Extract the [X, Y] coordinate from the center of the cell holding the provided text.  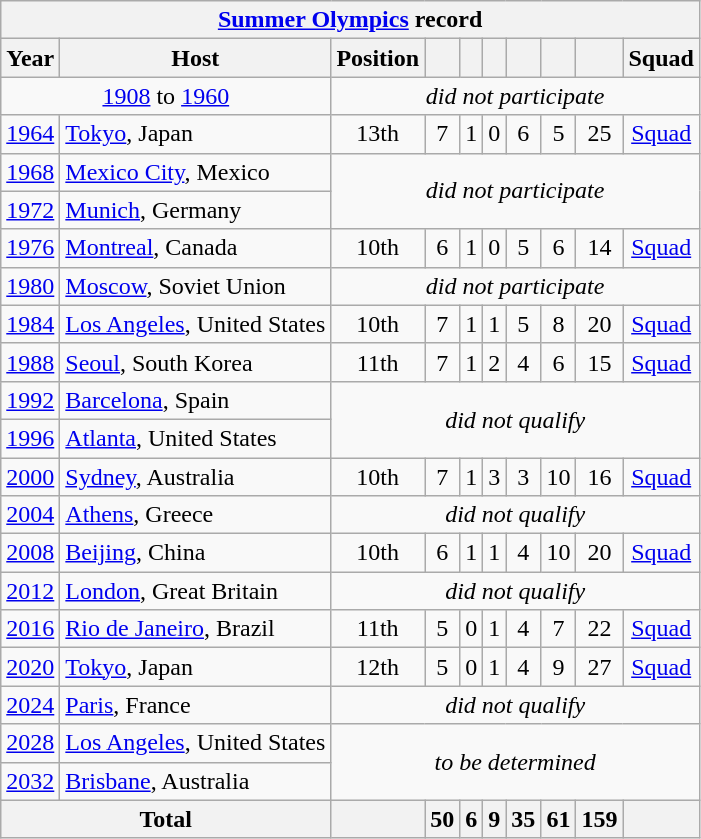
Sydney, Australia [196, 477]
1968 [30, 172]
London, Great Britain [196, 591]
Moscow, Soviet Union [196, 286]
Montreal, Canada [196, 248]
8 [558, 324]
14 [600, 248]
2016 [30, 629]
1972 [30, 210]
Total [166, 819]
50 [442, 819]
Atlanta, United States [196, 438]
Year [30, 58]
2000 [30, 477]
1980 [30, 286]
Summer Olympics record [350, 20]
1976 [30, 248]
Position [378, 58]
2012 [30, 591]
25 [600, 134]
16 [600, 477]
2024 [30, 705]
to be determined [516, 762]
35 [524, 819]
Munich, Germany [196, 210]
Host [196, 58]
159 [600, 819]
27 [600, 667]
Athens, Greece [196, 515]
22 [600, 629]
12th [378, 667]
Rio de Janeiro, Brazil [196, 629]
1992 [30, 400]
13th [378, 134]
Paris, France [196, 705]
2032 [30, 781]
2004 [30, 515]
1988 [30, 362]
Mexico City, Mexico [196, 172]
2008 [30, 553]
2 [494, 362]
1908 to 1960 [166, 96]
61 [558, 819]
Beijing, China [196, 553]
1984 [30, 324]
1964 [30, 134]
1996 [30, 438]
2020 [30, 667]
Barcelona, Spain [196, 400]
2028 [30, 743]
Seoul, South Korea [196, 362]
15 [600, 362]
Brisbane, Australia [196, 781]
